Return (x, y) of the center of cell containing provided text 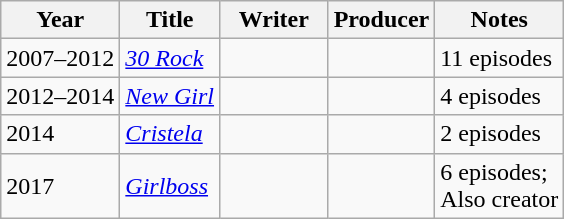
Notes (500, 20)
2012–2014 (60, 96)
30 Rock (170, 58)
2014 (60, 134)
Title (170, 20)
4 episodes (500, 96)
Writer (274, 20)
6 episodes;Also creator (500, 186)
Cristela (170, 134)
11 episodes (500, 58)
Year (60, 20)
Producer (382, 20)
2 episodes (500, 134)
2007–2012 (60, 58)
Girlboss (170, 186)
2017 (60, 186)
New Girl (170, 96)
